Pinpoint the cell where the given text exists, returning its (X, Y) midpoint coordinate. 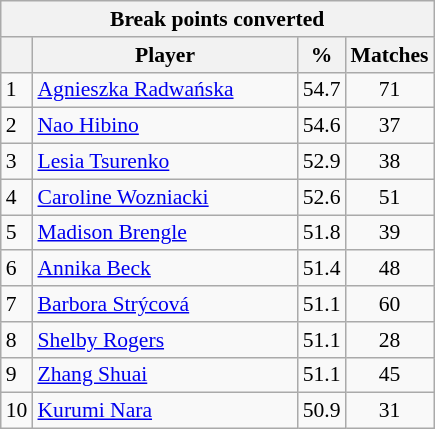
Caroline Wozniacki (164, 197)
Annika Beck (164, 269)
1 (17, 90)
Zhang Shuai (164, 375)
% (322, 55)
45 (389, 375)
51 (389, 197)
Barbora Strýcová (164, 304)
54.7 (322, 90)
71 (389, 90)
Lesia Tsurenko (164, 162)
54.6 (322, 126)
Madison Brengle (164, 233)
31 (389, 411)
3 (17, 162)
39 (389, 233)
Matches (389, 55)
Player (164, 55)
48 (389, 269)
10 (17, 411)
38 (389, 162)
7 (17, 304)
37 (389, 126)
9 (17, 375)
8 (17, 340)
2 (17, 126)
Break points converted (218, 19)
28 (389, 340)
4 (17, 197)
Shelby Rogers (164, 340)
51.4 (322, 269)
Kurumi Nara (164, 411)
52.6 (322, 197)
Agnieszka Radwańska (164, 90)
52.9 (322, 162)
50.9 (322, 411)
60 (389, 304)
5 (17, 233)
Nao Hibino (164, 126)
51.8 (322, 233)
6 (17, 269)
